Return the [x, y] coordinate for the center point of the cell that contains the specified text.  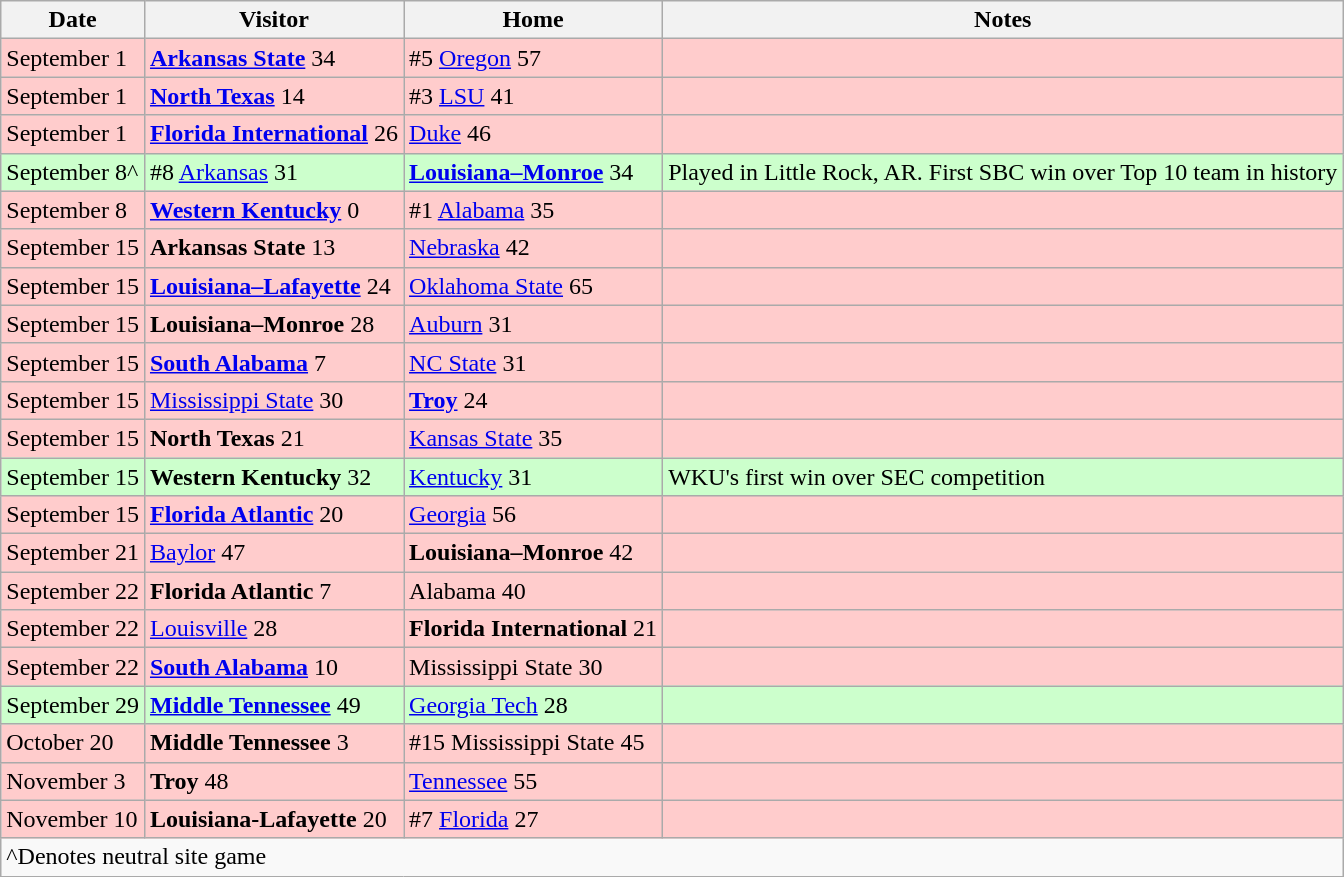
Played in Little Rock, AR. First SBC win over Top 10 team in history [1003, 172]
Georgia 56 [534, 515]
Notes [1003, 20]
NC State 31 [534, 362]
Florida International 26 [274, 134]
Georgia Tech 28 [534, 705]
#7 Florida 27 [534, 819]
WKU's first win over SEC competition [1003, 477]
Date [73, 20]
Western Kentucky 0 [274, 210]
Florida Atlantic 7 [274, 591]
September 21 [73, 553]
#15 Mississippi State 45 [534, 743]
September 8 [73, 210]
November 10 [73, 819]
#1 Alabama 35 [534, 210]
November 3 [73, 781]
Baylor 47 [274, 553]
Louisiana-Lafayette 20 [274, 819]
Louisville 28 [274, 629]
South Alabama 7 [274, 362]
Louisiana–Monroe 28 [274, 324]
Western Kentucky 32 [274, 477]
Duke 46 [534, 134]
#5 Oregon 57 [534, 58]
Arkansas State 13 [274, 248]
Louisiana–Monroe 34 [534, 172]
Troy 24 [534, 400]
Middle Tennessee 49 [274, 705]
North Texas 21 [274, 438]
Troy 48 [274, 781]
Visitor [274, 20]
October 20 [73, 743]
#8 Arkansas 31 [274, 172]
Alabama 40 [534, 591]
Louisiana–Monroe 42 [534, 553]
Arkansas State 34 [274, 58]
North Texas 14 [274, 96]
Tennessee 55 [534, 781]
#3 LSU 41 [534, 96]
Oklahoma State 65 [534, 286]
September 8^ [73, 172]
Kentucky 31 [534, 477]
Middle Tennessee 3 [274, 743]
Nebraska 42 [534, 248]
Home [534, 20]
Kansas State 35 [534, 438]
^Denotes neutral site game [672, 857]
Florida International 21 [534, 629]
Louisiana–Lafayette 24 [274, 286]
Auburn 31 [534, 324]
Florida Atlantic 20 [274, 515]
South Alabama 10 [274, 667]
September 29 [73, 705]
